Scan for the cell matching the given text and deliver its (X, Y) coordinate at center. 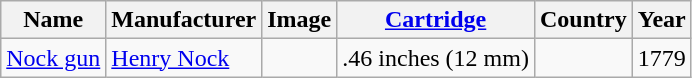
Nock gun (54, 58)
Henry Nock (184, 58)
Image (300, 20)
.46 inches (12 mm) (436, 58)
Name (54, 20)
Cartridge (436, 20)
Country (583, 20)
Year (662, 20)
Manufacturer (184, 20)
1779 (662, 58)
